From the cell containing the given text, extract its center point as (X, Y) coordinate. 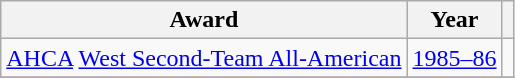
Award (204, 20)
1985–86 (454, 58)
Year (454, 20)
AHCA West Second-Team All-American (204, 58)
